Output the [x, y] coordinate of the center of the cell containing the given text.  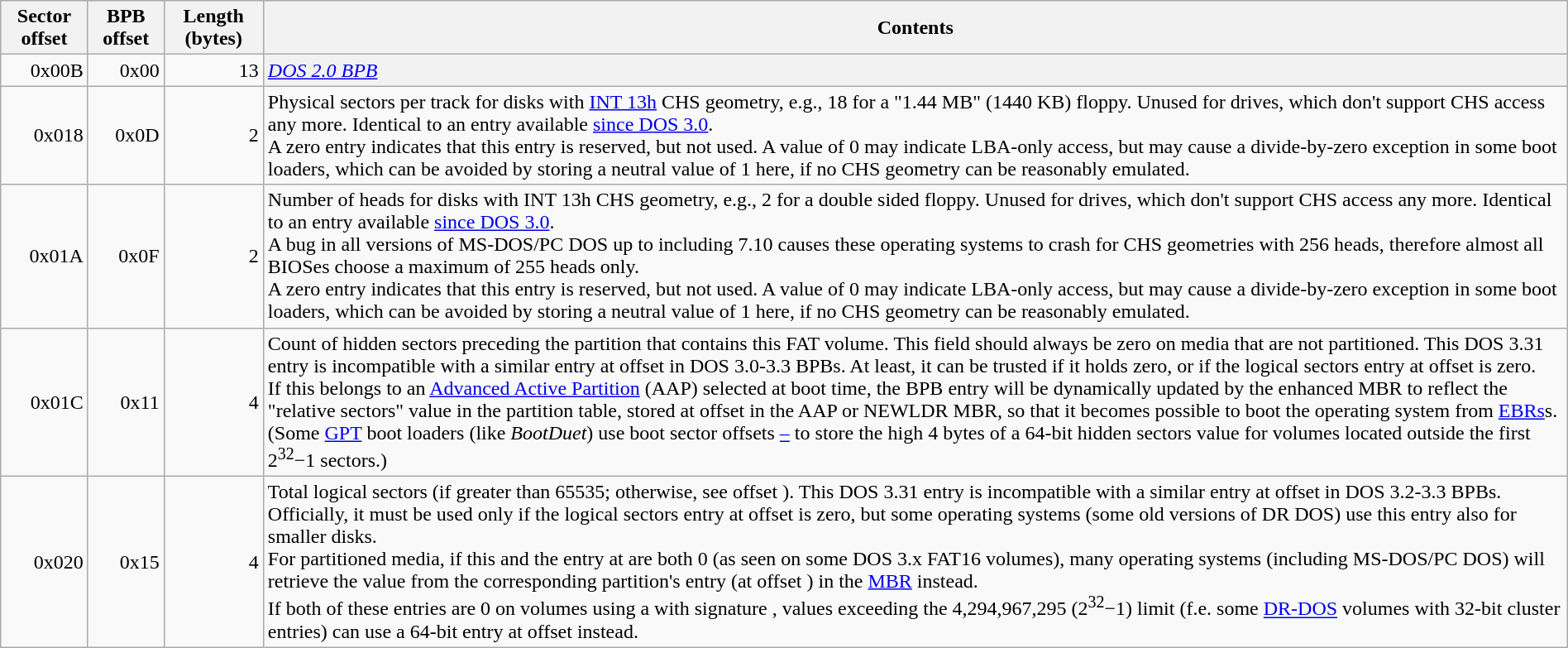
0x018 [45, 136]
DOS 2.0 BPB [915, 70]
0x11 [126, 402]
0x00 [126, 70]
0x01C [45, 402]
0x01A [45, 257]
0x15 [126, 563]
0x00B [45, 70]
0x0D [126, 136]
BPB offset [126, 28]
Sector offset [45, 28]
0x0F [126, 257]
13 [213, 70]
Contents [915, 28]
Length (bytes) [213, 28]
0x020 [45, 563]
